Return the [x, y] coordinate for the center point of the cell that contains the specified text.  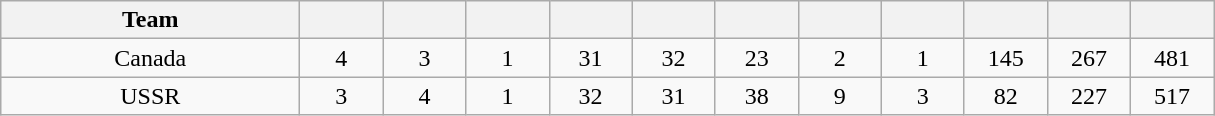
Team [150, 20]
Canada [150, 58]
145 [1006, 58]
481 [1172, 58]
23 [756, 58]
227 [1088, 96]
517 [1172, 96]
82 [1006, 96]
9 [840, 96]
USSR [150, 96]
267 [1088, 58]
38 [756, 96]
2 [840, 58]
